Extract the (X, Y) coordinate from the center of the cell holding the provided text.  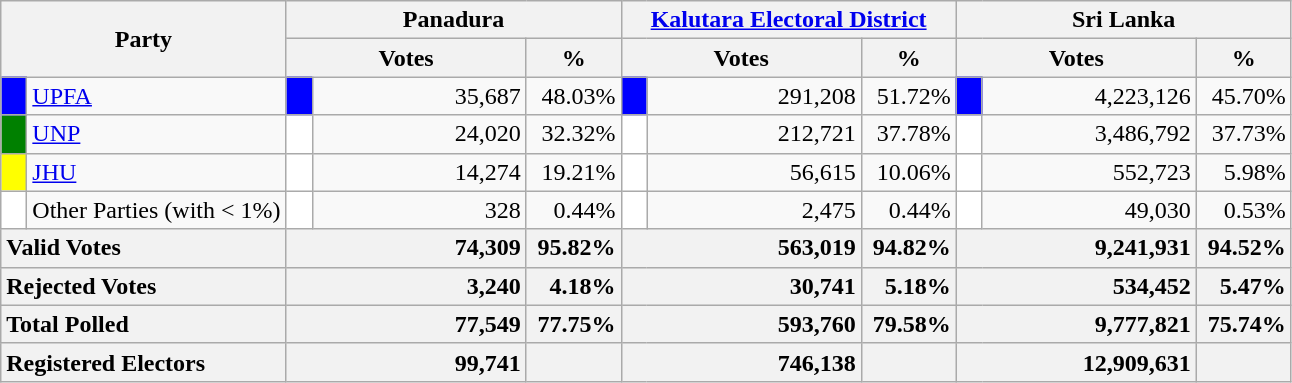
328 (419, 210)
Panadura (454, 20)
45.70% (1244, 96)
Valid Votes (144, 248)
32.32% (574, 134)
552,723 (1089, 172)
49,030 (1089, 210)
99,741 (406, 362)
35,687 (419, 96)
9,777,821 (1076, 324)
95.82% (574, 248)
Total Polled (144, 324)
3,486,792 (1089, 134)
5.98% (1244, 172)
48.03% (574, 96)
Sri Lanka (1124, 20)
94.52% (1244, 248)
3,240 (406, 286)
UNP (156, 134)
79.58% (908, 324)
51.72% (908, 96)
Other Parties (with < 1%) (156, 210)
Registered Electors (144, 362)
94.82% (908, 248)
746,138 (741, 362)
UPFA (156, 96)
2,475 (754, 210)
56,615 (754, 172)
37.73% (1244, 134)
74,309 (406, 248)
77.75% (574, 324)
563,019 (741, 248)
9,241,931 (1076, 248)
0.53% (1244, 210)
30,741 (741, 286)
291,208 (754, 96)
75.74% (1244, 324)
Party (144, 39)
12,909,631 (1076, 362)
Kalutara Electoral District (788, 20)
37.78% (908, 134)
Rejected Votes (144, 286)
5.47% (1244, 286)
593,760 (741, 324)
14,274 (419, 172)
534,452 (1076, 286)
5.18% (908, 286)
JHU (156, 172)
10.06% (908, 172)
4.18% (574, 286)
77,549 (406, 324)
212,721 (754, 134)
4,223,126 (1089, 96)
24,020 (419, 134)
19.21% (574, 172)
